Locate the cell with the specified text and output its (X, Y) center coordinate. 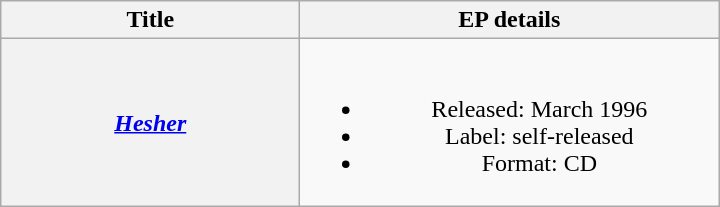
EP details (510, 20)
Released: March 1996Label: self-releasedFormat: CD (510, 122)
Title (150, 20)
Hesher (150, 122)
